Capture the cell that displays the provided text and extract its (X, Y) central coordinate. 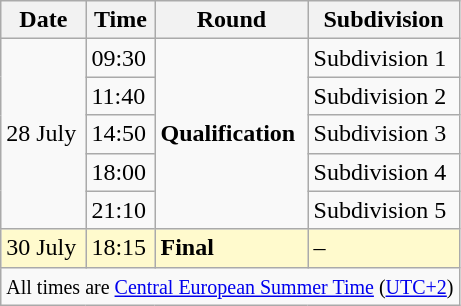
Subdivision 4 (384, 172)
28 July (44, 134)
Qualification (232, 134)
– (384, 248)
09:30 (120, 58)
30 July (44, 248)
Final (232, 248)
Subdivision (384, 20)
Subdivision 2 (384, 96)
Date (44, 20)
Subdivision 5 (384, 210)
All times are Central European Summer Time (UTC+2) (230, 286)
18:00 (120, 172)
Subdivision 3 (384, 134)
14:50 (120, 134)
11:40 (120, 96)
21:10 (120, 210)
Round (232, 20)
18:15 (120, 248)
Time (120, 20)
Subdivision 1 (384, 58)
